Output the [X, Y] coordinate of the center of the cell containing the given text.  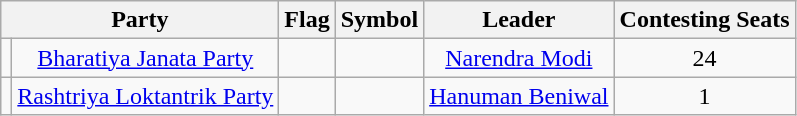
Party [140, 20]
Hanuman Beniwal [519, 96]
Flag [307, 20]
Bharatiya Janata Party [146, 58]
Narendra Modi [519, 58]
Symbol [379, 20]
1 [704, 96]
24 [704, 58]
Rashtriya Loktantrik Party [146, 96]
Leader [519, 20]
Contesting Seats [704, 20]
